Find where the given text appears and provide that cell's center as (x, y) coordinate. 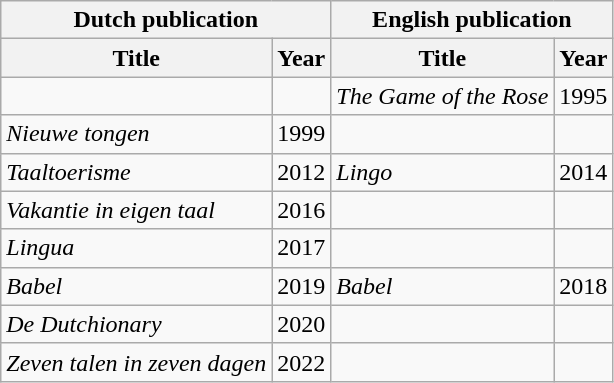
English publication (472, 20)
The Game of the Rose (442, 96)
2014 (584, 172)
Nieuwe tongen (136, 134)
2019 (302, 286)
Lingua (136, 248)
1995 (584, 96)
1999 (302, 134)
Vakantie in eigen taal (136, 210)
Zeven talen in zeven dagen (136, 362)
2022 (302, 362)
Taaltoerisme (136, 172)
Lingo (442, 172)
2016 (302, 210)
Dutch publication (166, 20)
2012 (302, 172)
2017 (302, 248)
2018 (584, 286)
2020 (302, 324)
De Dutchionary (136, 324)
